Identify which cell holds the provided text, then report its [x, y] central coordinate. 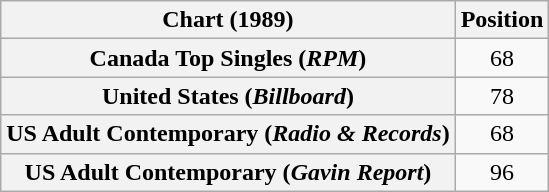
United States (Billboard) [228, 96]
US Adult Contemporary (Radio & Records) [228, 134]
US Adult Contemporary (Gavin Report) [228, 172]
96 [502, 172]
Chart (1989) [228, 20]
78 [502, 96]
Position [502, 20]
Canada Top Singles (RPM) [228, 58]
